Output the [X, Y] coordinate of the center of the cell containing the given text.  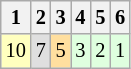
6 [120, 17]
7 [41, 51]
10 [16, 51]
4 [80, 17]
